Determine the [X, Y] coordinate at the center of the cell enclosing the given text.  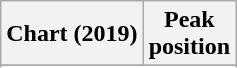
Peakposition [189, 34]
Chart (2019) [72, 34]
